Search for the cell housing the specified text and yield its (X, Y) center coordinate. 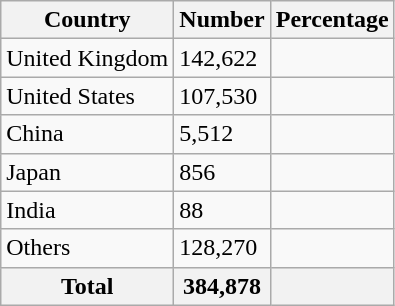
Total (88, 286)
Percentage (332, 20)
Japan (88, 172)
107,530 (222, 96)
United Kingdom (88, 58)
856 (222, 172)
384,878 (222, 286)
India (88, 210)
88 (222, 210)
5,512 (222, 134)
Country (88, 20)
142,622 (222, 58)
China (88, 134)
128,270 (222, 248)
Others (88, 248)
United States (88, 96)
Number (222, 20)
